Detect which cell encompasses the target text, then output its [X, Y] center coordinate. 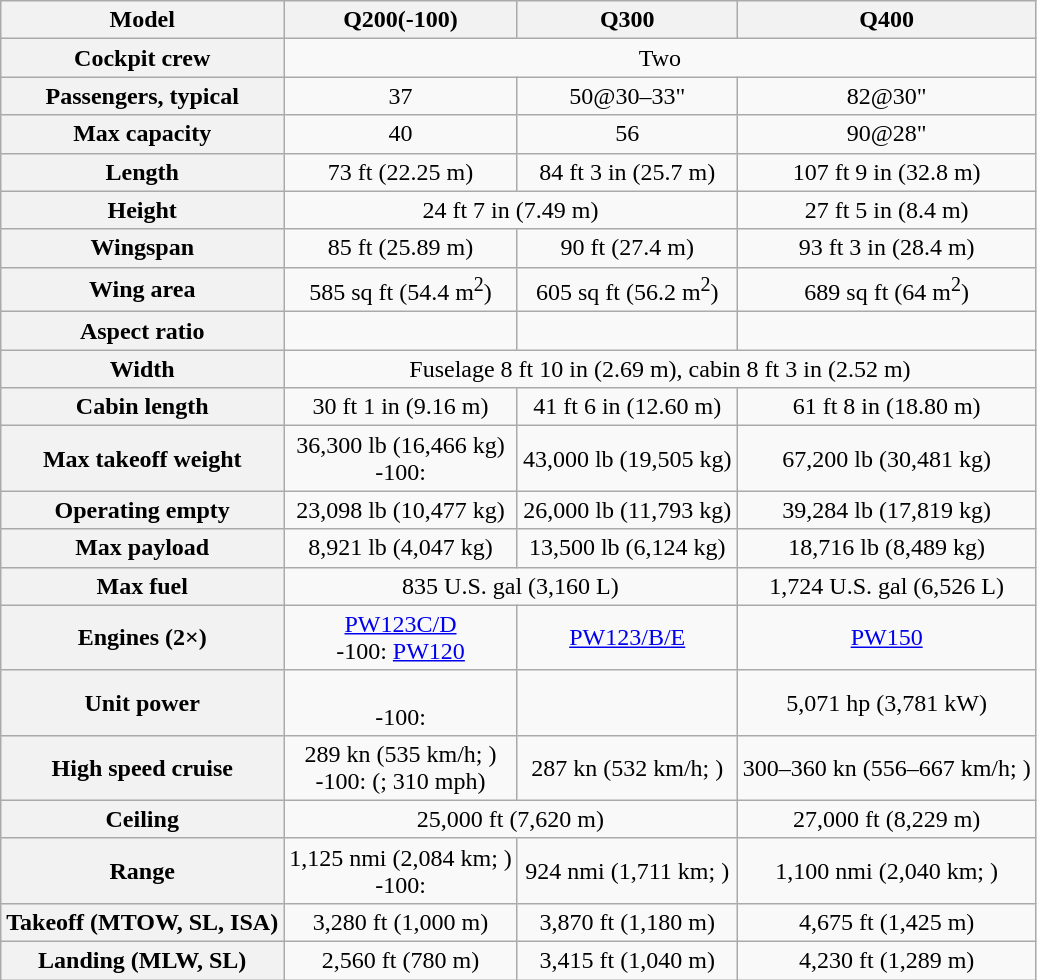
Aspect ratio [142, 331]
1,125 nmi (2,084 km; )-100: [401, 870]
85 ft (25.89 m) [401, 248]
Max takeoff weight [142, 458]
835 U.S. gal (3,160 L) [510, 586]
27 ft 5 in (8.4 m) [886, 210]
26,000 lb (11,793 kg) [627, 510]
PW150 [886, 638]
41 ft 6 in (12.60 m) [627, 407]
Passengers, typical [142, 96]
43,000 lb (19,505 kg) [627, 458]
2,560 ft (780 m) [401, 961]
40 [401, 134]
50@30–33" [627, 96]
93 ft 3 in (28.4 m) [886, 248]
287 kn (532 km/h; ) [627, 768]
Max capacity [142, 134]
Cabin length [142, 407]
107 ft 9 in (32.8 m) [886, 172]
-100: [401, 702]
67,200 lb (30,481 kg) [886, 458]
4,230 ft (1,289 m) [886, 961]
1,100 nmi (2,040 km; ) [886, 870]
24 ft 7 in (7.49 m) [510, 210]
Max fuel [142, 586]
4,675 ft (1,425 m) [886, 922]
61 ft 8 in (18.80 m) [886, 407]
689 sq ft (64 m2) [886, 290]
High speed cruise [142, 768]
Cockpit crew [142, 58]
82@30" [886, 96]
23,098 lb (10,477 kg) [401, 510]
Height [142, 210]
37 [401, 96]
PW123C/D-100: PW120 [401, 638]
Fuselage 8 ft 10 in (2.69 m), cabin 8 ft 3 in (2.52 m) [660, 369]
36,300 lb (16,466 kg)-100: [401, 458]
1,724 U.S. gal (6,526 L) [886, 586]
3,280 ft (1,000 m) [401, 922]
73 ft (22.25 m) [401, 172]
Operating empty [142, 510]
13,500 lb (6,124 kg) [627, 548]
Width [142, 369]
30 ft 1 in (9.16 m) [401, 407]
Range [142, 870]
PW123/B/E [627, 638]
Landing (MLW, SL) [142, 961]
924 nmi (1,711 km; ) [627, 870]
8,921 lb (4,047 kg) [401, 548]
Two [660, 58]
585 sq ft (54.4 m2) [401, 290]
Length [142, 172]
Engines (2×) [142, 638]
Unit power [142, 702]
90@28" [886, 134]
90 ft (27.4 m) [627, 248]
Q400 [886, 20]
300–360 kn (556–667 km/h; ) [886, 768]
Q200(-100) [401, 20]
39,284 lb (17,819 kg) [886, 510]
84 ft 3 in (25.7 m) [627, 172]
27,000 ft (8,229 m) [886, 819]
18,716 lb (8,489 kg) [886, 548]
56 [627, 134]
289 kn (535 km/h; )-100: (; 310 mph) [401, 768]
Ceiling [142, 819]
605 sq ft (56.2 m2) [627, 290]
3,415 ft (1,040 m) [627, 961]
5,071 hp (3,781 kW) [886, 702]
Max payload [142, 548]
Wing area [142, 290]
Takeoff (MTOW, SL, ISA) [142, 922]
Model [142, 20]
Q300 [627, 20]
Wingspan [142, 248]
25,000 ft (7,620 m) [510, 819]
3,870 ft (1,180 m) [627, 922]
